Extract the (X, Y) coordinate from the center of the cell holding the provided text.  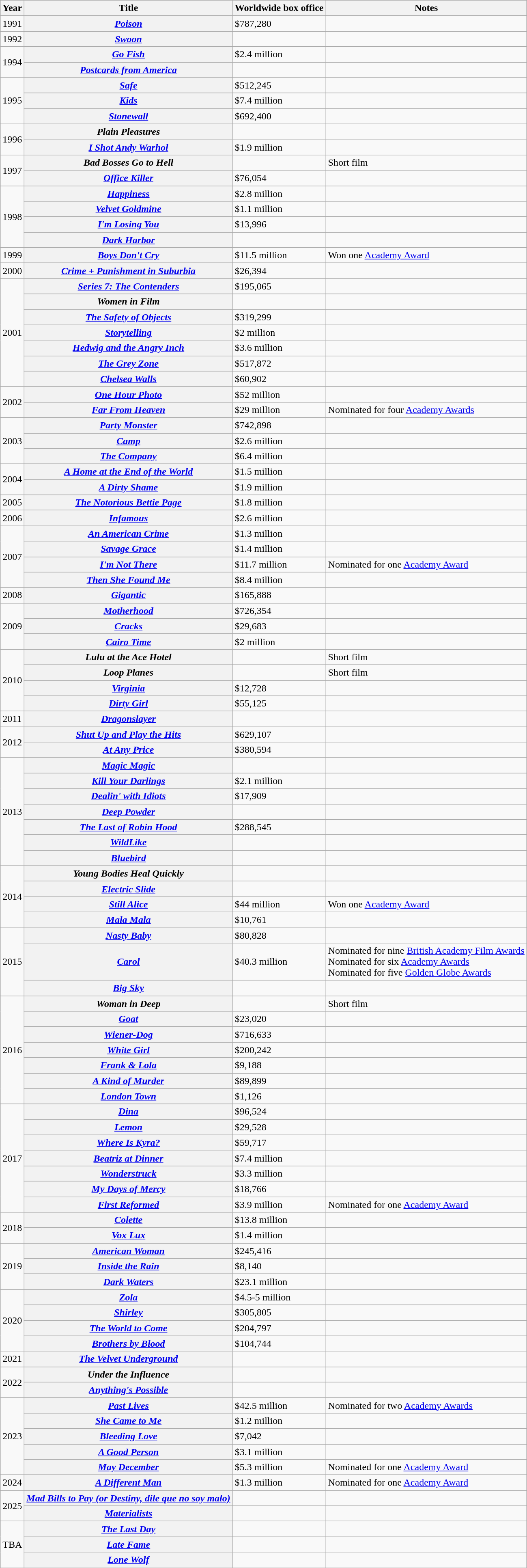
2007 (12, 557)
$17,909 (279, 796)
The Safety of Objects (128, 317)
1996 (12, 139)
Nominated for nine British Academy Film AwardsNominated for six Academy AwardsNominated for five Golden Globe Awards (426, 962)
Past Lives (128, 1405)
$11.5 million (279, 255)
Colette (128, 1220)
2001 (12, 333)
Carol (128, 962)
2020 (12, 1320)
1997 (12, 170)
$1.2 million (279, 1421)
She Came to Me (128, 1421)
Lulu at the Ace Hotel (128, 657)
Vox Lux (128, 1235)
$512,245 (279, 85)
$5.3 million (279, 1467)
WildLike (128, 842)
$2.8 million (279, 194)
2023 (12, 1436)
$165,888 (279, 595)
Safe (128, 85)
Stonewall (128, 116)
$23,020 (279, 1019)
2006 (12, 518)
$787,280 (279, 24)
First Reformed (128, 1205)
$204,797 (279, 1328)
$3.9 million (279, 1205)
The Notorious Bettie Page (128, 503)
2013 (12, 812)
Shut Up and Play the Hits (128, 734)
$23.1 million (279, 1282)
Nominated for two Academy Awards (426, 1405)
Go Fish (128, 54)
$59,717 (279, 1143)
Magic Magic (128, 765)
Beatriz at Dinner (128, 1158)
Poison (128, 24)
1991 (12, 24)
$11.7 million (279, 564)
Inside the Rain (128, 1266)
White Girl (128, 1050)
$692,400 (279, 116)
$3.3 million (279, 1173)
$18,766 (279, 1189)
Title (128, 8)
Dragonslayer (128, 719)
The Last Day (128, 1529)
Chelsea Walls (128, 379)
2018 (12, 1228)
$2.4 million (279, 54)
$44 million (279, 904)
A Different Man (128, 1483)
Infamous (128, 518)
A Good Person (128, 1451)
2021 (12, 1359)
$55,125 (279, 704)
$6.4 million (279, 456)
Gigantic (128, 595)
Lemon (128, 1127)
American Woman (128, 1251)
London Town (128, 1096)
Where Is Kyra? (128, 1143)
Crime + Punishment in Suburbia (128, 271)
Virginia (128, 688)
$319,299 (279, 317)
$2.1 million (279, 781)
I'm Not There (128, 564)
TBA (12, 1544)
Nasty Baby (128, 935)
Dirty Girl (128, 704)
Motherhood (128, 611)
1994 (12, 62)
Loop Planes (128, 672)
$8.4 million (279, 580)
$3.6 million (279, 348)
Hedwig and the Angry Inch (128, 348)
My Days of Mercy (128, 1189)
Electric Slide (128, 889)
$380,594 (279, 750)
2011 (12, 719)
Brothers by Blood (128, 1343)
$195,065 (279, 286)
Bad Bosses Go to Hell (128, 162)
$13,996 (279, 225)
2014 (12, 896)
Plain Pleasures (128, 132)
2005 (12, 503)
1999 (12, 255)
Wonderstruck (128, 1173)
2009 (12, 626)
$42.5 million (279, 1405)
Dark Harbor (128, 240)
Bluebird (128, 858)
Savage Grace (128, 549)
Shirley (128, 1313)
A Home at the End of the World (128, 472)
1995 (12, 101)
2016 (12, 1050)
Wiener-Dog (128, 1035)
The Company (128, 456)
Boys Don't Cry (128, 255)
$12,728 (279, 688)
A Dirty Shame (128, 487)
$89,899 (279, 1081)
Kids (128, 101)
Mala Mala (128, 920)
The Last of Robin Hood (128, 827)
At Any Price (128, 750)
$40.3 million (279, 962)
2002 (12, 402)
$517,872 (279, 363)
$726,354 (279, 611)
I Shot Andy Warhol (128, 147)
1992 (12, 39)
$29 million (279, 410)
2004 (12, 479)
$7,042 (279, 1436)
Velvet Goldmine (128, 209)
Year (12, 8)
Dark Waters (128, 1282)
$60,902 (279, 379)
$742,898 (279, 425)
2012 (12, 742)
I'm Losing You (128, 225)
Storytelling (128, 333)
The Grey Zone (128, 363)
Happiness (128, 194)
Zola (128, 1297)
Frank & Lola (128, 1065)
May December (128, 1467)
Still Alice (128, 904)
An American Crime (128, 533)
$1.1 million (279, 209)
$13.8 million (279, 1220)
Cairo Time (128, 641)
$4.5-5 million (279, 1297)
Series 7: The Contenders (128, 286)
Swoon (128, 39)
Worldwide box office (279, 8)
Bleeding Love (128, 1436)
The World to Come (128, 1328)
Materialists (128, 1514)
2025 (12, 1506)
$29,683 (279, 626)
2003 (12, 441)
1998 (12, 217)
$629,107 (279, 734)
2000 (12, 271)
Party Monster (128, 425)
Late Fame (128, 1544)
$3.1 million (279, 1451)
$305,805 (279, 1313)
Dealin' with Idiots (128, 796)
2010 (12, 680)
2024 (12, 1483)
Under the Influence (128, 1374)
$1.8 million (279, 503)
2019 (12, 1266)
$26,394 (279, 271)
Postcards from America (128, 70)
$200,242 (279, 1050)
$29,528 (279, 1127)
$1,126 (279, 1096)
2017 (12, 1158)
Notes (426, 8)
Dina (128, 1112)
2008 (12, 595)
Camp (128, 441)
One Hour Photo (128, 394)
$52 million (279, 394)
The Velvet Underground (128, 1359)
Kill Your Darlings (128, 781)
Anything's Possible (128, 1390)
$96,524 (279, 1112)
Office Killer (128, 178)
$76,054 (279, 178)
Lone Wolf (128, 1560)
Women in Film (128, 302)
Far From Heaven (128, 410)
Young Bodies Heal Quickly (128, 873)
$245,416 (279, 1251)
$104,744 (279, 1343)
A Kind of Murder (128, 1081)
2015 (12, 961)
$8,140 (279, 1266)
Big Sky (128, 988)
$288,545 (279, 827)
$9,188 (279, 1065)
$10,761 (279, 920)
Goat (128, 1019)
Cracks (128, 626)
2022 (12, 1382)
Then She Found Me (128, 580)
Mad Bills to Pay (or Destiny, dile que no soy malo) (128, 1498)
Deep Powder (128, 812)
Nominated for four Academy Awards (426, 410)
Woman in Deep (128, 1004)
$1.5 million (279, 472)
$716,633 (279, 1035)
$80,828 (279, 935)
